Detect which cell encompasses the target text, then output its (x, y) center coordinate. 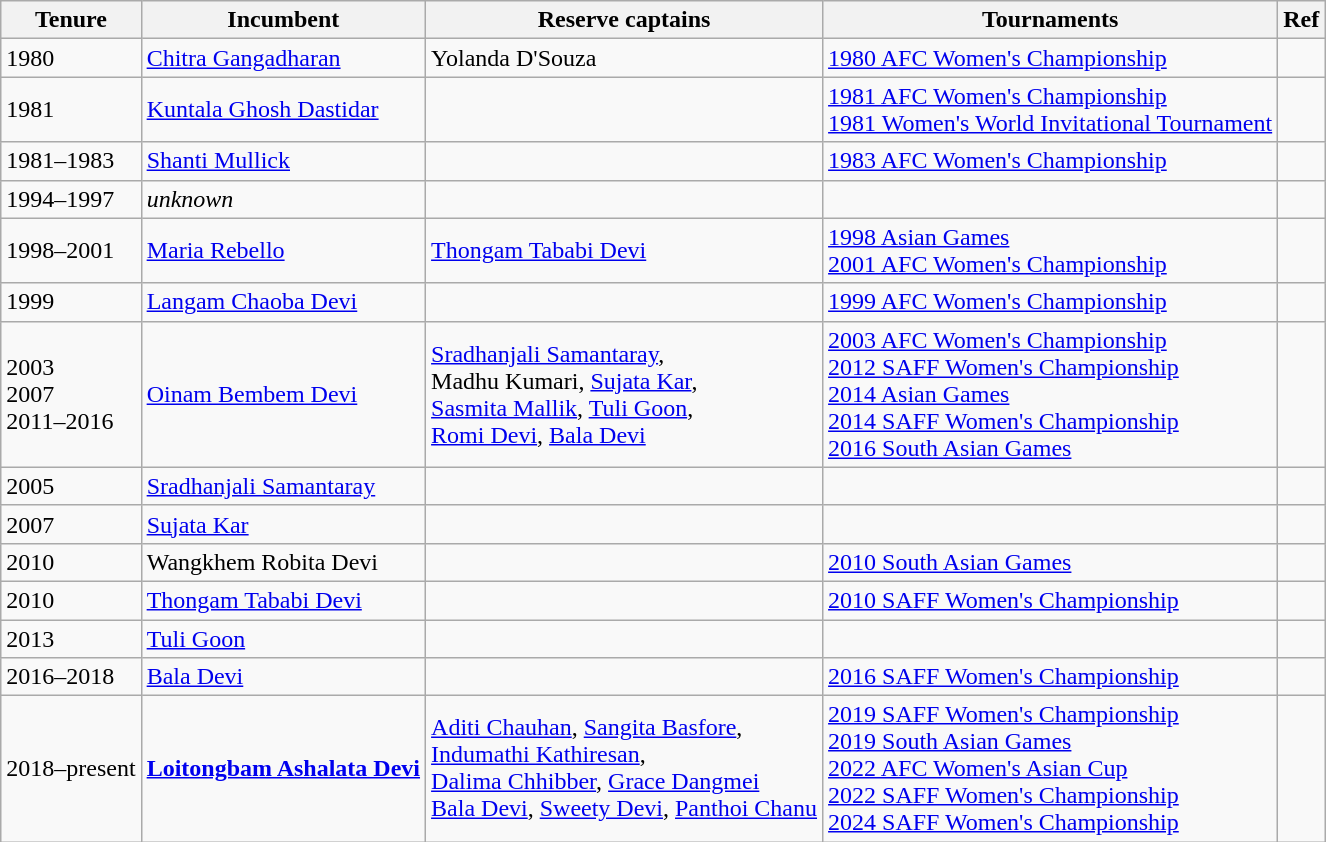
1999 AFC Women's Championship (1050, 302)
Incumbent (283, 20)
2013 (71, 639)
2007 (71, 524)
1998–2001 (71, 250)
1999 (71, 302)
1981 (71, 110)
2010 SAFF Women's Championship (1050, 600)
2010 South Asian Games (1050, 562)
1980 AFC Women's Championship (1050, 58)
2016 SAFF Women's Championship (1050, 677)
unknown (283, 199)
Sradhanjali Samantaray,Madhu Kumari, Sujata Kar,Sasmita Mallik, Tuli Goon,Romi Devi, Bala Devi (624, 394)
1981–1983 (71, 161)
Kuntala Ghosh Dastidar (283, 110)
Bala Devi (283, 677)
Loitongbam Ashalata Devi (283, 769)
1980 (71, 58)
Oinam Bembem Devi (283, 394)
Chitra Gangadharan (283, 58)
1981 AFC Women's Championship1981 Women's World Invitational Tournament (1050, 110)
1994–1997 (71, 199)
Tournaments (1050, 20)
Reserve captains (624, 20)
200320072011–2016 (71, 394)
Sujata Kar (283, 524)
1998 Asian Games2001 AFC Women's Championship (1050, 250)
Sradhanjali Samantaray (283, 486)
Shanti Mullick (283, 161)
Ref (1302, 20)
Tenure (71, 20)
2003 AFC Women's Championship2012 SAFF Women's Championship2014 Asian Games2014 SAFF Women's Championship2016 South Asian Games (1050, 394)
2016–2018 (71, 677)
Langam Chaoba Devi (283, 302)
Yolanda D'Souza (624, 58)
2005 (71, 486)
Wangkhem Robita Devi (283, 562)
Aditi Chauhan, Sangita Basfore,Indumathi Kathiresan,Dalima Chhibber, Grace DangmeiBala Devi, Sweety Devi, Panthoi Chanu (624, 769)
Maria Rebello (283, 250)
2018–present (71, 769)
1983 AFC Women's Championship (1050, 161)
Tuli Goon (283, 639)
2019 SAFF Women's Championship2019 South Asian Games2022 AFC Women's Asian Cup2022 SAFF Women's Championship2024 SAFF Women's Championship (1050, 769)
